For the text-containing cell, return its midpoint in (x, y) coordinate format. 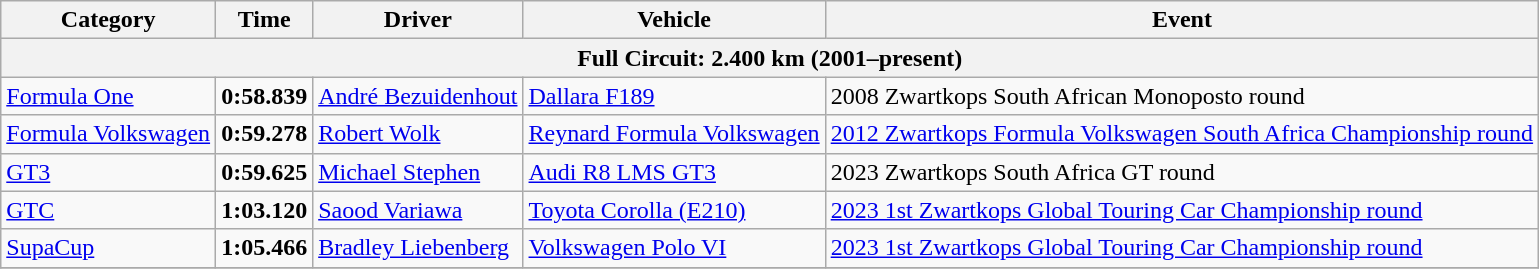
Volkswagen Polo VI (674, 248)
Toyota Corolla (E210) (674, 210)
Time (264, 20)
Vehicle (674, 20)
André Bezuidenhout (418, 96)
0:59.278 (264, 134)
Saood Variawa (418, 210)
Driver (418, 20)
0:59.625 (264, 172)
GTC (108, 210)
1:05.466 (264, 248)
Audi R8 LMS GT3 (674, 172)
Event (1182, 20)
SupaCup (108, 248)
Reynard Formula Volkswagen (674, 134)
1:03.120 (264, 210)
Bradley Liebenberg (418, 248)
Dallara F189 (674, 96)
Michael Stephen (418, 172)
GT3 (108, 172)
0:58.839 (264, 96)
2023 Zwartkops South Africa GT round (1182, 172)
2008 Zwartkops South African Monoposto round (1182, 96)
Formula Volkswagen (108, 134)
Full Circuit: 2.400 km (2001–present) (770, 58)
Formula One (108, 96)
Robert Wolk (418, 134)
2012 Zwartkops Formula Volkswagen South Africa Championship round (1182, 134)
Category (108, 20)
